Output the [X, Y] coordinate of the center of the cell containing the given text.  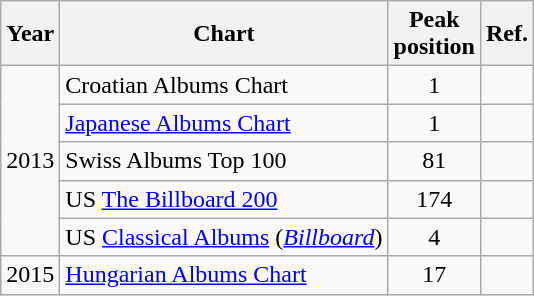
81 [434, 161]
Croatian Albums Chart [224, 85]
Chart [224, 34]
17 [434, 275]
Japanese Albums Chart [224, 123]
US Classical Albums (Billboard) [224, 237]
2013 [30, 161]
Swiss Albums Top 100 [224, 161]
Hungarian Albums Chart [224, 275]
Ref. [506, 34]
US The Billboard 200 [224, 199]
Peakposition [434, 34]
2015 [30, 275]
Year [30, 34]
174 [434, 199]
4 [434, 237]
